Capture the cell that displays the provided text and extract its [X, Y] central coordinate. 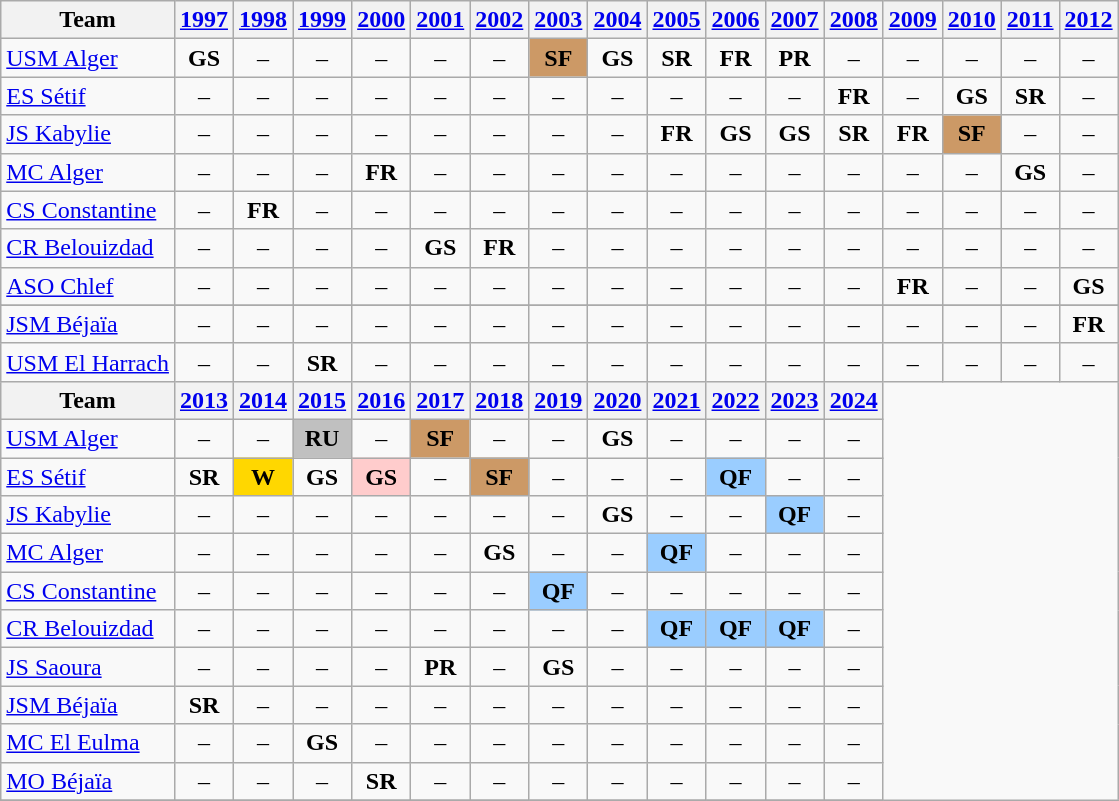
2002 [500, 20]
2010 [972, 20]
RU [322, 438]
2013 [204, 400]
W [264, 477]
2015 [322, 400]
1999 [322, 20]
1997 [204, 20]
2004 [618, 20]
2006 [736, 20]
MC El Eulma [88, 743]
2011 [1030, 20]
MO Béjaïa [88, 781]
2024 [854, 400]
2021 [676, 400]
2014 [264, 400]
2007 [794, 20]
2001 [440, 20]
2017 [440, 400]
1998 [264, 20]
2009 [912, 20]
2023 [794, 400]
2020 [618, 400]
JS Saoura [88, 667]
2019 [558, 400]
USM El Harrach [88, 362]
2003 [558, 20]
2005 [676, 20]
2012 [1088, 20]
2018 [500, 400]
2000 [382, 20]
2022 [736, 400]
ASO Chlef [88, 286]
2016 [382, 400]
2008 [854, 20]
